For the text-containing cell, return its midpoint in [X, Y] coordinate format. 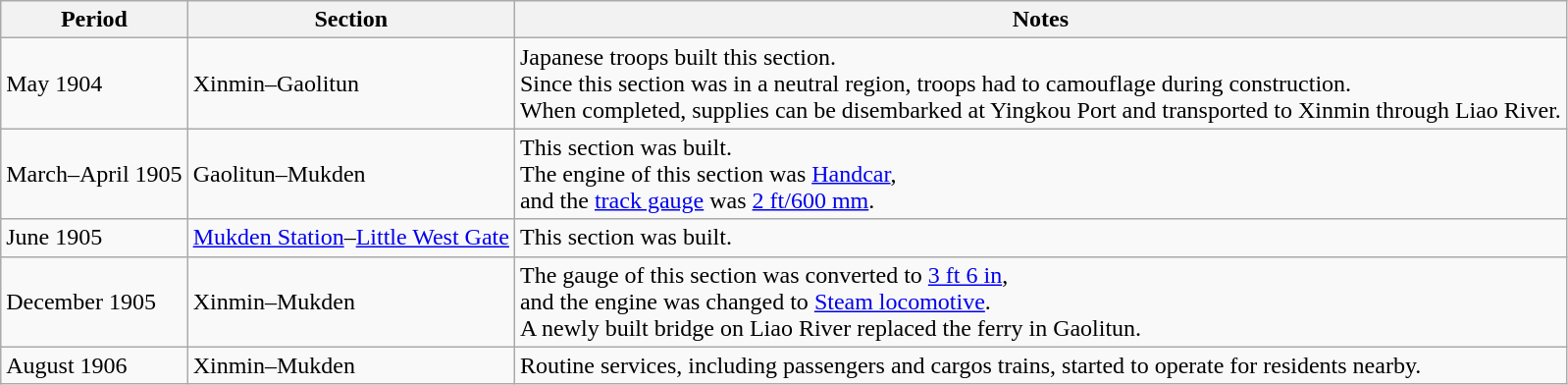
Xinmin–Gaolitun [351, 83]
Routine services, including passengers and cargos trains, started to operate for residents nearby. [1040, 365]
Period [94, 20]
This section was built.The engine of this section was Handcar,and the track gauge was 2 ft/600 mm. [1040, 174]
Mukden Station–Little West Gate [351, 238]
Section [351, 20]
May 1904 [94, 83]
Notes [1040, 20]
August 1906 [94, 365]
This section was built. [1040, 238]
December 1905 [94, 302]
June 1905 [94, 238]
Gaolitun–Mukden [351, 174]
March–April 1905 [94, 174]
